Provide the [X, Y] coordinate of the cell's center where the given text is located.  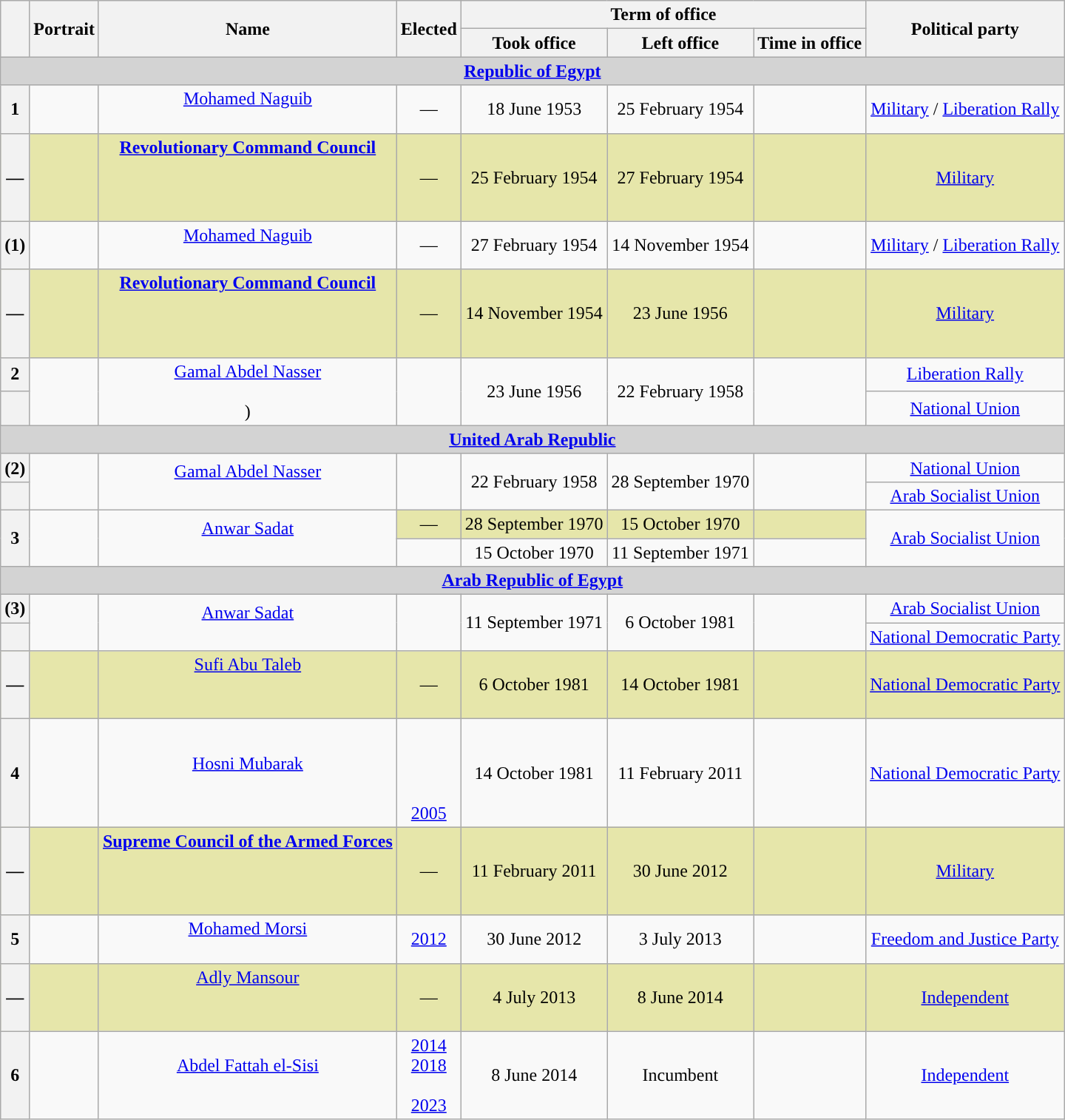
(1) [15, 246]
Abdel Fattah el-Sisi [247, 1076]
Left office [680, 43]
Adly Mansour [247, 997]
(3) [15, 609]
Supreme Council of the Armed Forces [247, 871]
18 June 1953 [534, 109]
Took office [534, 43]
Portrait [64, 29]
(2) [15, 468]
United Arab Republic [532, 439]
6 [15, 1076]
Time in office [810, 43]
3 July 2013 [680, 939]
Republic of Egypt [532, 71]
Sufi Abu Taleb [247, 685]
Political party [965, 29]
2012 [429, 939]
Freedom and Justice Party [965, 939]
Name [247, 29]
Hosni Mubarak [247, 773]
4 July 2013 [534, 997]
Arab Republic of Egypt [532, 581]
2 [15, 374]
Liberation Rally [965, 374]
Term of office [663, 15]
2005 [429, 773]
201420182023 [429, 1076]
4 [15, 773]
1 [15, 109]
5 [15, 939]
Elected [429, 29]
Incumbent [680, 1076]
Gamal Abdel Nasser) [247, 391]
Gamal Abdel Nasser [247, 482]
Mohamed Morsi [247, 939]
3 [15, 538]
